Extract the [x, y] coordinate from the center of the cell holding the provided text.  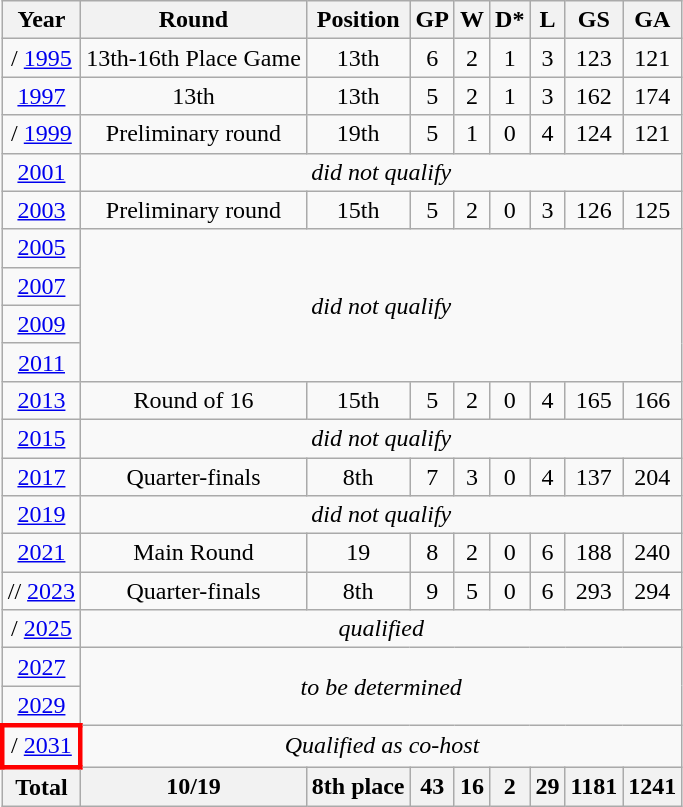
2029 [41, 706]
Round [194, 20]
294 [652, 591]
2007 [41, 286]
9 [432, 591]
1181 [594, 786]
Year [41, 20]
124 [594, 134]
to be determined [382, 687]
204 [652, 477]
29 [548, 786]
8 [432, 553]
19 [358, 553]
Main Round [194, 553]
2009 [41, 324]
Total [41, 786]
D* [510, 20]
Qualified as co-host [382, 746]
125 [652, 210]
1997 [41, 96]
2003 [41, 210]
GA [652, 20]
43 [432, 786]
13th-16th Place Game [194, 58]
188 [594, 553]
126 [594, 210]
/ 2031 [41, 746]
174 [652, 96]
Round of 16 [194, 400]
2027 [41, 667]
162 [594, 96]
qualified [382, 629]
166 [652, 400]
7 [432, 477]
GS [594, 20]
GP [432, 20]
2001 [41, 172]
16 [472, 786]
8th place [358, 786]
165 [594, 400]
293 [594, 591]
W [472, 20]
2011 [41, 362]
2021 [41, 553]
10/19 [194, 786]
/ 2025 [41, 629]
L [548, 20]
/ 1999 [41, 134]
240 [652, 553]
19th [358, 134]
1241 [652, 786]
2017 [41, 477]
// 2023 [41, 591]
2013 [41, 400]
123 [594, 58]
2019 [41, 515]
137 [594, 477]
2005 [41, 248]
Position [358, 20]
2015 [41, 438]
/ 1995 [41, 58]
